Extract the (X, Y) coordinate from the center of the cell holding the provided text.  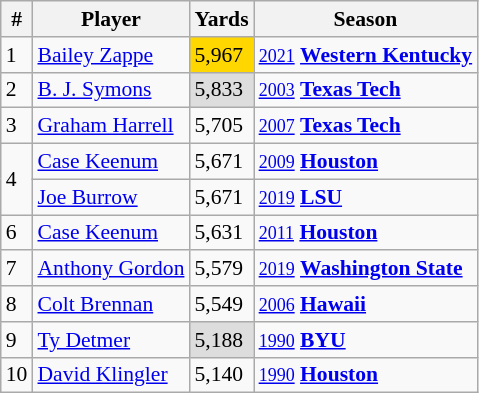
4 (17, 180)
Graham Harrell (110, 126)
Anthony Gordon (110, 269)
5,549 (221, 304)
5,833 (221, 90)
5,188 (221, 340)
5,967 (221, 55)
Season (366, 19)
5,140 (221, 375)
7 (17, 269)
3 (17, 126)
2019 LSU (366, 197)
1990 BYU (366, 340)
5,631 (221, 233)
6 (17, 233)
B. J. Symons (110, 90)
2006 Hawaii (366, 304)
2003 Texas Tech (366, 90)
# (17, 19)
2019 Washington State (366, 269)
Bailey Zappe (110, 55)
Yards (221, 19)
Player (110, 19)
2009 Houston (366, 162)
2011 Houston (366, 233)
9 (17, 340)
1990 Houston (366, 375)
David Klingler (110, 375)
5,705 (221, 126)
10 (17, 375)
2021 Western Kentucky (366, 55)
2007 Texas Tech (366, 126)
Ty Detmer (110, 340)
5,579 (221, 269)
1 (17, 55)
8 (17, 304)
Joe Burrow (110, 197)
Colt Brennan (110, 304)
2 (17, 90)
